Pinpoint the cell where the given text exists, returning its [x, y] midpoint coordinate. 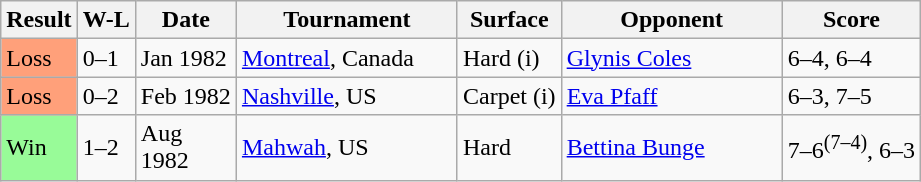
6–3, 7–5 [851, 96]
Montreal, Canada [346, 58]
Surface [509, 20]
Carpet (i) [509, 96]
W-L [106, 20]
Tournament [346, 20]
Score [851, 20]
Opponent [672, 20]
Aug 1982 [186, 148]
Nashville, US [346, 96]
Eva Pfaff [672, 96]
6–4, 6–4 [851, 58]
0–1 [106, 58]
Date [186, 20]
Hard [509, 148]
Bettina Bunge [672, 148]
Feb 1982 [186, 96]
Jan 1982 [186, 58]
1–2 [106, 148]
Hard (i) [509, 58]
0–2 [106, 96]
Result [39, 20]
Win [39, 148]
Mahwah, US [346, 148]
7–6(7–4), 6–3 [851, 148]
Glynis Coles [672, 58]
